Scan for the cell matching the given text and deliver its (X, Y) coordinate at center. 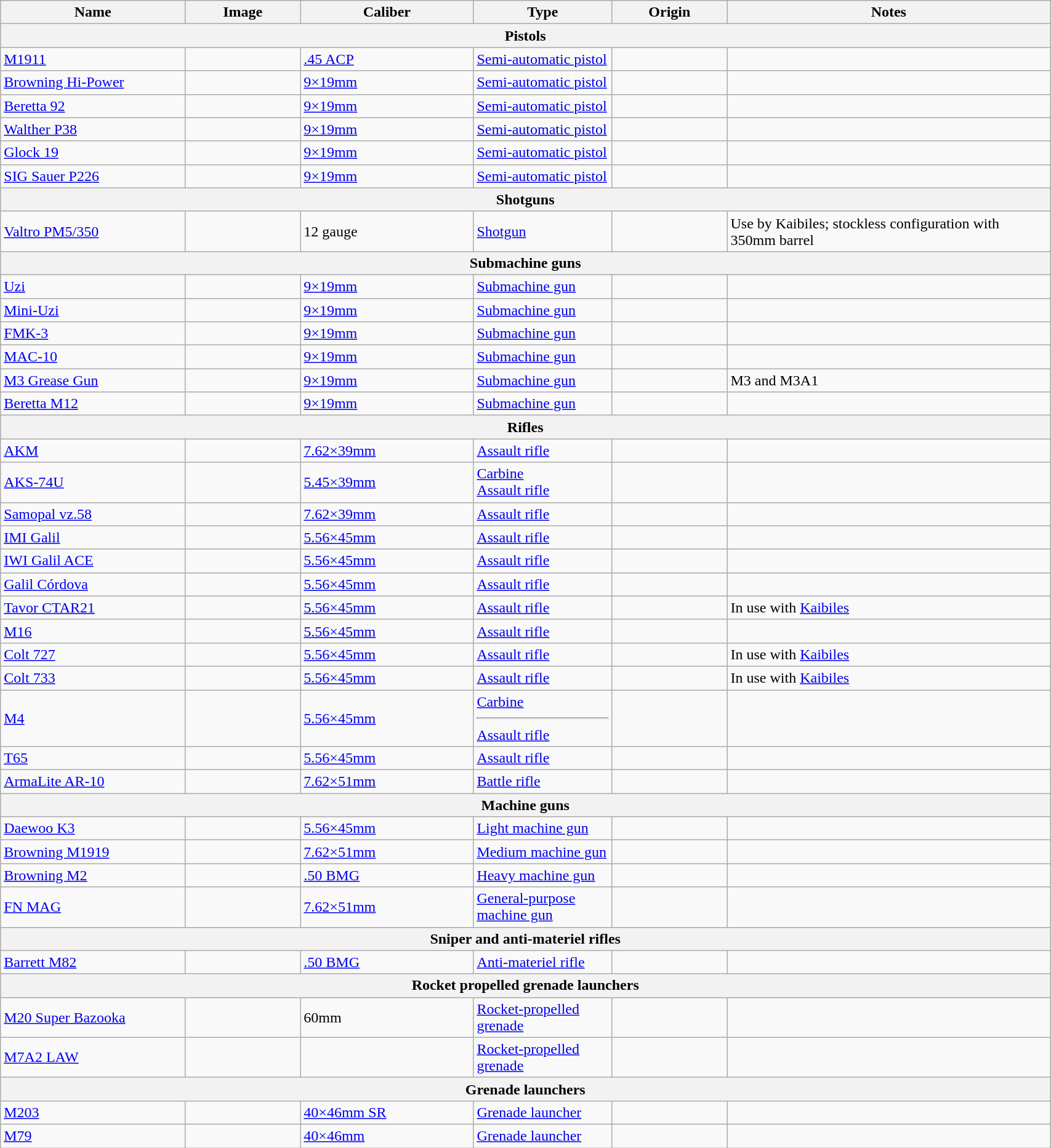
M20 Super Bazooka (93, 1017)
M203 (93, 1112)
M3 and M3A1 (889, 380)
Walther P38 (93, 129)
FN MAG (93, 907)
Rocket propelled grenade launchers (526, 985)
Daewoo K3 (93, 829)
Samopal vz.58 (93, 514)
Rifles (526, 427)
Shotguns (526, 199)
IWI Galil ACE (93, 561)
Light machine gun (543, 829)
Use by Kaibiles; stockless configuration with 350mm barrel (889, 231)
Caliber (387, 12)
Sniper and anti-materiel rifles (526, 939)
Grenade launchers (526, 1089)
40×46mm SR (387, 1112)
Medium machine gun (543, 852)
Submachine guns (526, 263)
Glock 19 (93, 153)
Type (543, 12)
Barrett M82 (93, 962)
12 gauge (387, 231)
Notes (889, 12)
M4 (93, 718)
ArmaLite AR-10 (93, 782)
Machine guns (526, 805)
Shotgun (543, 231)
FMK-3 (93, 334)
Colt 727 (93, 654)
Battle rifle (543, 782)
AKM (93, 451)
IMI Galil (93, 537)
Beretta M12 (93, 404)
Pistols (526, 36)
Tavor CTAR21 (93, 608)
Name (93, 12)
Browning Hi-Power (93, 82)
M1911 (93, 59)
SIG Sauer P226 (93, 176)
General-purpose machine gun (543, 907)
.45 ACP (387, 59)
Valtro PM5/350 (93, 231)
M16 (93, 631)
AKS-74U (93, 483)
Galil Córdova (93, 584)
Browning M1919 (93, 852)
Image (243, 12)
Origin (670, 12)
5.45×39mm (387, 483)
Mini-Uzi (93, 310)
Heavy machine gun (543, 875)
Browning M2 (93, 875)
M3 Grease Gun (93, 380)
Colt 733 (93, 678)
40×46mm (387, 1136)
Uzi (93, 286)
60mm (387, 1017)
T65 (93, 758)
Anti-materiel rifle (543, 962)
M7A2 LAW (93, 1058)
Beretta 92 (93, 106)
M79 (93, 1136)
MAC-10 (93, 357)
